Scan for the cell matching the given text and deliver its (x, y) coordinate at center. 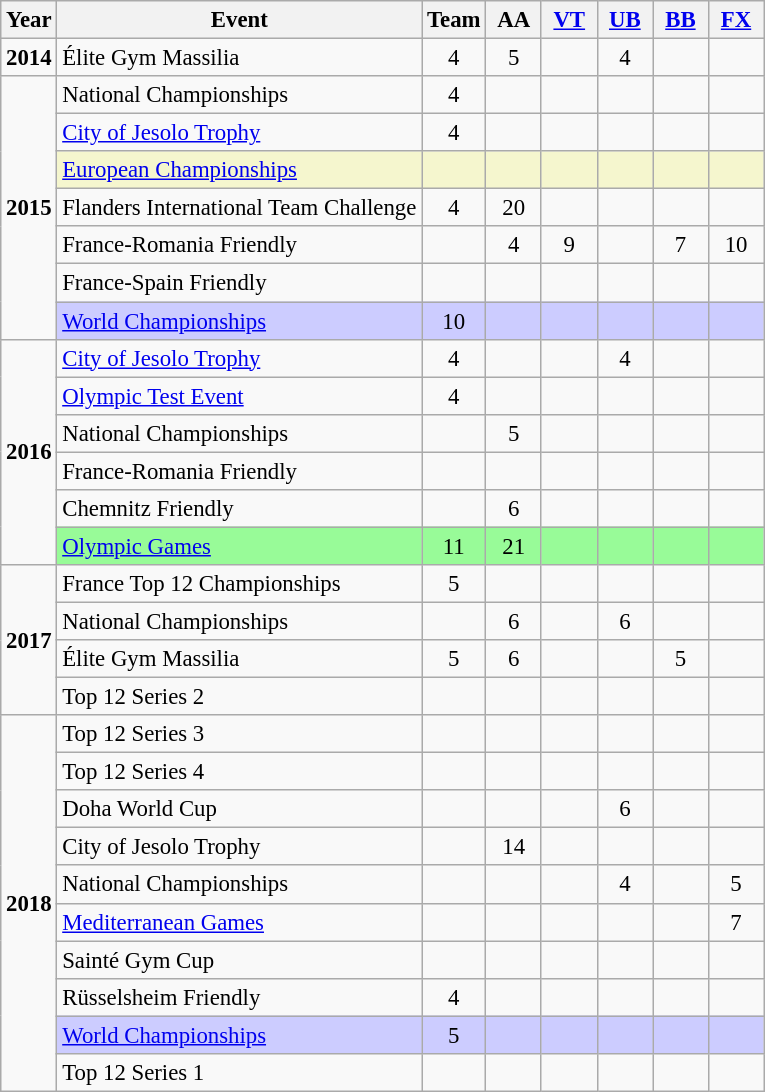
Flanders International Team Challenge (240, 208)
France-Spain Friendly (240, 283)
Doha World Cup (240, 809)
Rüsselsheim Friendly (240, 997)
Top 12 Series 2 (240, 697)
11 (454, 546)
Olympic Test Event (240, 396)
VT (569, 20)
20 (514, 208)
Sainté Gym Cup (240, 960)
Team (454, 20)
Top 12 Series 1 (240, 1073)
France Top 12 Championships (240, 584)
2018 (29, 903)
2014 (29, 58)
UB (625, 20)
Chemnitz Friendly (240, 509)
Mediterranean Games (240, 922)
European Championships (240, 170)
BB (681, 20)
2016 (29, 452)
21 (514, 546)
14 (514, 847)
Year (29, 20)
Event (240, 20)
Top 12 Series 4 (240, 772)
2017 (29, 640)
2015 (29, 208)
Top 12 Series 3 (240, 734)
9 (569, 245)
Olympic Games (240, 546)
FX (736, 20)
AA (514, 20)
